Determine the [X, Y] coordinate at the center of the cell enclosing the given text.  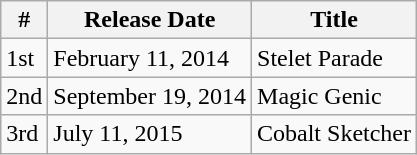
September 19, 2014 [150, 96]
1st [24, 58]
Release Date [150, 20]
February 11, 2014 [150, 58]
Magic Genic [334, 96]
Cobalt Sketcher [334, 134]
Title [334, 20]
Stelet Parade [334, 58]
2nd [24, 96]
# [24, 20]
3rd [24, 134]
July 11, 2015 [150, 134]
